Capture the cell that displays the provided text and extract its [x, y] central coordinate. 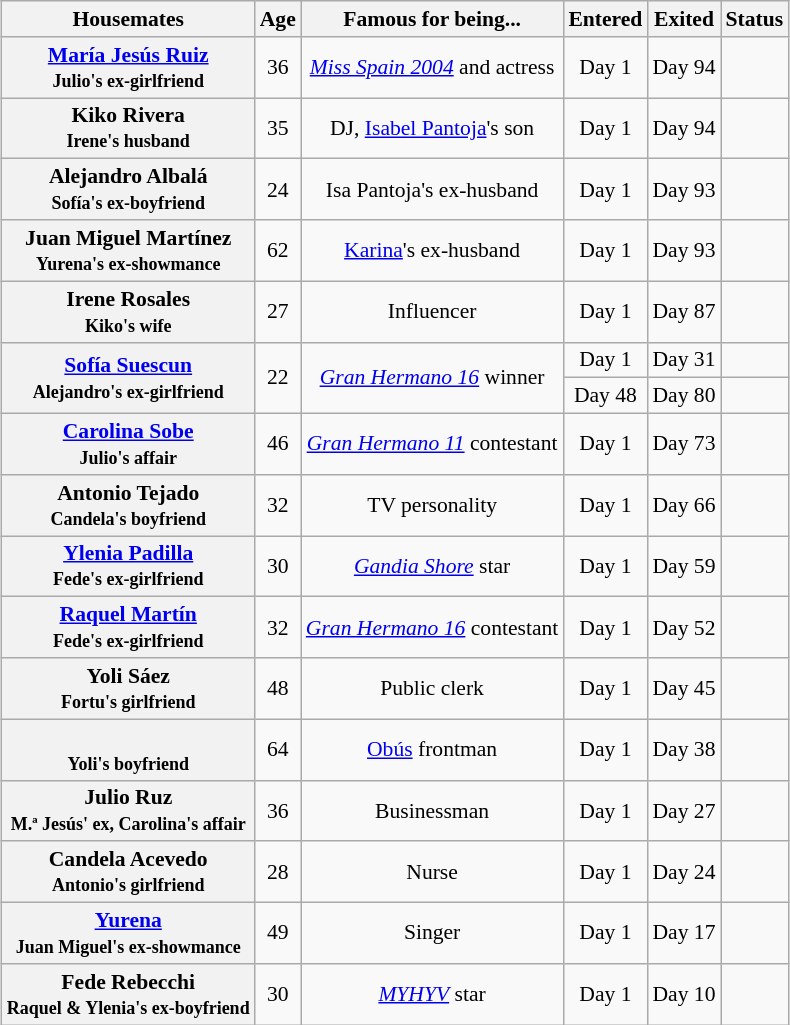
Gandia Shore star [432, 566]
Housemates [128, 19]
Karina's ex-husband [432, 250]
Age [278, 19]
Ylenia PadillaFede's ex-girlfriend [128, 566]
Yoli SáezFortu's girlfriend [128, 688]
Nurse [432, 872]
Yoli's boyfriend [128, 750]
Irene RosalesKiko's wife [128, 312]
Day 24 [684, 872]
Day 10 [684, 994]
27 [278, 312]
Isa Pantoja's ex-husband [432, 190]
Candela AcevedoAntonio's girlfriend [128, 872]
Day 66 [684, 504]
MYHYV star [432, 994]
62 [278, 250]
Day 52 [684, 628]
Fede RebecchiRaquel & Ylenia's ex-boyfriend [128, 994]
María Jesús RuizJulio's ex-girlfriend [128, 66]
YurenaJuan Miguel's ex-showmance [128, 932]
Day 80 [684, 396]
Day 27 [684, 810]
Influencer [432, 312]
Gran Hermano 11 contestant [432, 444]
Gran Hermano 16 winner [432, 378]
Juan Miguel MartínezYurena's ex-showmance [128, 250]
Alejandro AlbaláSofía's ex-boyfriend [128, 190]
22 [278, 378]
Gran Hermano 16 contestant [432, 628]
Entered [605, 19]
Antonio TejadoCandela's boyfriend [128, 504]
Sofía SuescunAlejandro's ex-girlfriend [128, 378]
Famous for being... [432, 19]
Carolina SobeJulio's affair [128, 444]
Day 87 [684, 312]
Day 17 [684, 932]
Singer [432, 932]
Day 59 [684, 566]
Exited [684, 19]
Julio RuzM.ª Jesús' ex, Carolina's affair [128, 810]
Status [755, 19]
64 [278, 750]
Day 38 [684, 750]
46 [278, 444]
Public clerk [432, 688]
Obús frontman [432, 750]
Day 48 [605, 396]
48 [278, 688]
24 [278, 190]
35 [278, 128]
Day 45 [684, 688]
Kiko RiveraIrene's husband [128, 128]
Day 73 [684, 444]
Businessman [432, 810]
28 [278, 872]
Miss Spain 2004 and actress [432, 66]
Day 31 [684, 360]
49 [278, 932]
Raquel MartínFede's ex-girlfriend [128, 628]
TV personality [432, 504]
DJ, Isabel Pantoja's son [432, 128]
